Determine the (X, Y) coordinate at the center of the cell enclosing the given text.  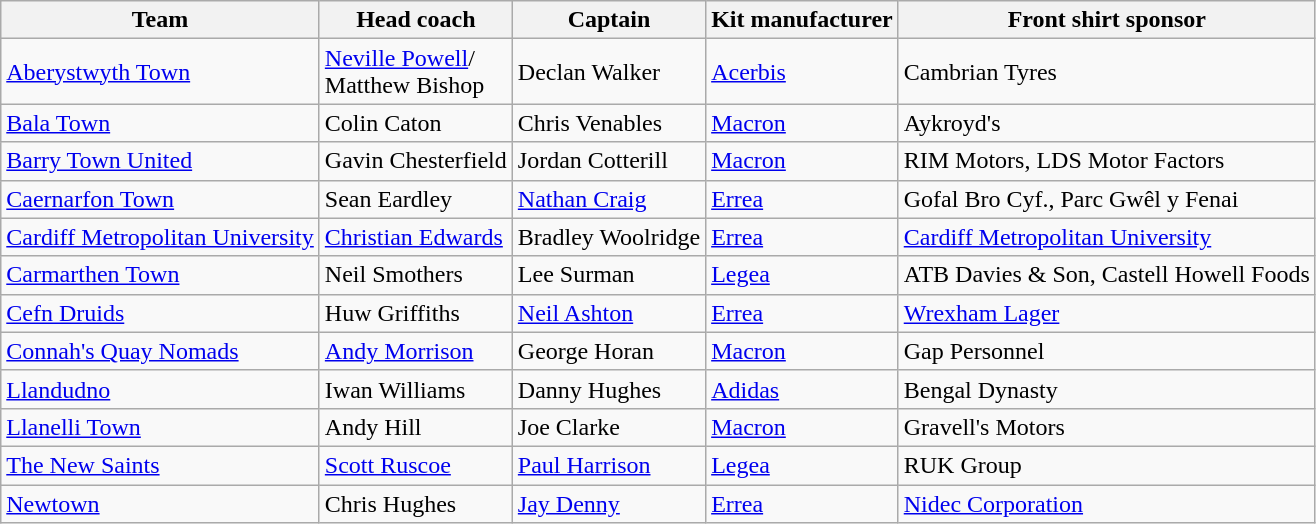
Head coach (416, 20)
Aykroyd's (1106, 123)
Joe Clarke (608, 427)
Andy Hill (416, 427)
Gap Personnel (1106, 351)
ATB Davies & Son, Castell Howell Foods (1106, 275)
Danny Hughes (608, 389)
Christian Edwards (416, 237)
Colin Caton (416, 123)
Bala Town (160, 123)
Gavin Chesterfield (416, 161)
Neville Powell/ Matthew Bishop (416, 72)
Paul Harrison (608, 465)
Barry Town United (160, 161)
Cefn Druids (160, 313)
George Horan (608, 351)
Carmarthen Town (160, 275)
Chris Hughes (416, 503)
Neil Ashton (608, 313)
Captain (608, 20)
Huw Griffiths (416, 313)
Lee Surman (608, 275)
Wrexham Lager (1106, 313)
Bengal Dynasty (1106, 389)
Scott Ruscoe (416, 465)
Aberystwyth Town (160, 72)
Kit manufacturer (802, 20)
Team (160, 20)
Gravell's Motors (1106, 427)
Nidec Corporation (1106, 503)
Declan Walker (608, 72)
Chris Venables (608, 123)
RIM Motors, LDS Motor Factors (1106, 161)
Jordan Cotterill (608, 161)
Front shirt sponsor (1106, 20)
Sean Eardley (416, 199)
Neil Smothers (416, 275)
Llandudno (160, 389)
Acerbis (802, 72)
Gofal Bro Cyf., Parc Gwêl y Fenai (1106, 199)
Nathan Craig (608, 199)
Jay Denny (608, 503)
The New Saints (160, 465)
Newtown (160, 503)
Iwan Williams (416, 389)
Caernarfon Town (160, 199)
Connah's Quay Nomads (160, 351)
Llanelli Town (160, 427)
Adidas (802, 389)
Cambrian Tyres (1106, 72)
Bradley Woolridge (608, 237)
Andy Morrison (416, 351)
RUK Group (1106, 465)
